Detect which cell encompasses the target text, then output its [X, Y] center coordinate. 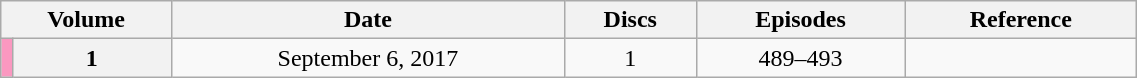
Episodes [800, 20]
489–493 [800, 58]
September 6, 2017 [368, 58]
Date [368, 20]
Discs [630, 20]
Volume [86, 20]
Reference [1021, 20]
